Return the [X, Y] coordinate for the center point of the cell that contains the specified text.  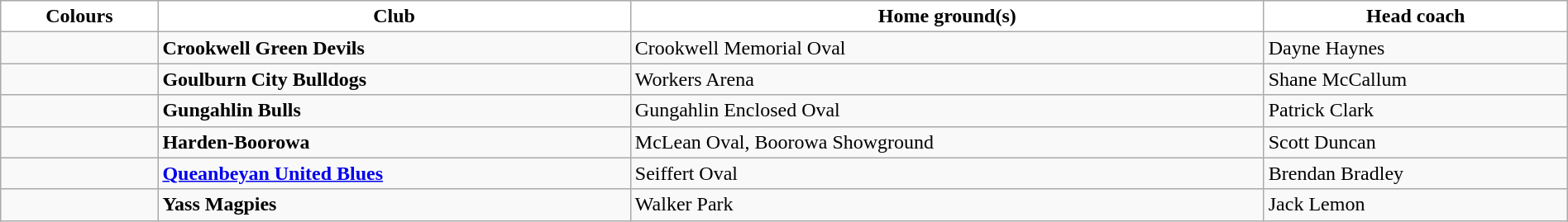
Workers Arena [947, 79]
Scott Duncan [1416, 142]
Walker Park [947, 205]
Jack Lemon [1416, 205]
Gungahlin Enclosed Oval [947, 111]
Crookwell Green Devils [394, 48]
Dayne Haynes [1416, 48]
Seiffert Oval [947, 173]
Home ground(s) [947, 17]
Crookwell Memorial Oval [947, 48]
Club [394, 17]
Shane McCallum [1416, 79]
McLean Oval, Boorowa Showground [947, 142]
Goulburn City Bulldogs [394, 79]
Head coach [1416, 17]
Gungahlin Bulls [394, 111]
Queanbeyan United Blues [394, 173]
Brendan Bradley [1416, 173]
Yass Magpies [394, 205]
Patrick Clark [1416, 111]
Colours [79, 17]
Harden-Boorowa [394, 142]
